Output the [X, Y] coordinate of the center of the cell containing the given text.  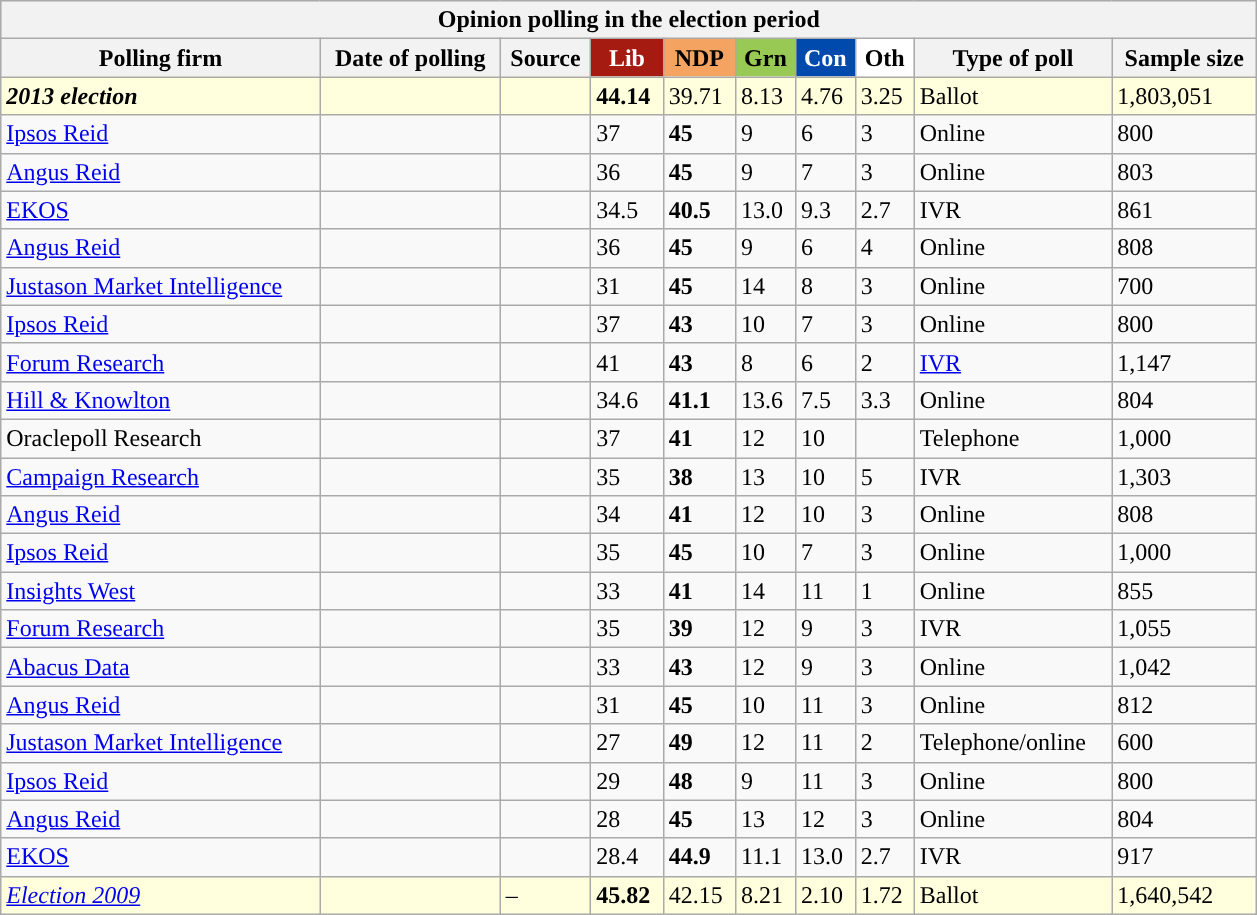
44.9 [699, 857]
Date of polling [410, 58]
1,042 [1184, 667]
Telephone/online [1012, 743]
8.13 [766, 96]
Lib [627, 58]
855 [1184, 591]
27 [627, 743]
Oraclepoll Research [160, 438]
600 [1184, 743]
803 [1184, 172]
Hill & Knowlton [160, 400]
29 [627, 781]
1,640,542 [1184, 895]
34.6 [627, 400]
861 [1184, 210]
Grn [766, 58]
41.1 [699, 400]
34 [627, 515]
7.5 [825, 400]
Con [825, 58]
1,147 [1184, 362]
1 [884, 591]
48 [699, 781]
4 [884, 248]
Oth [884, 58]
39 [699, 629]
1,803,051 [1184, 96]
Type of poll [1012, 58]
49 [699, 743]
1,055 [1184, 629]
Opinion polling in the election period [629, 20]
13.6 [766, 400]
Source [545, 58]
9.3 [825, 210]
34.5 [627, 210]
28.4 [627, 857]
1,303 [1184, 477]
8.21 [766, 895]
– [545, 895]
3.25 [884, 96]
44.14 [627, 96]
1.72 [884, 895]
Sample size [1184, 58]
28 [627, 819]
5 [884, 477]
2013 election [160, 96]
917 [1184, 857]
40.5 [699, 210]
700 [1184, 286]
2.10 [825, 895]
Abacus Data [160, 667]
38 [699, 477]
Election 2009 [160, 895]
3.3 [884, 400]
812 [1184, 705]
Campaign Research [160, 477]
39.71 [699, 96]
11.1 [766, 857]
42.15 [699, 895]
Polling firm [160, 58]
Insights West [160, 591]
NDP [699, 58]
4.76 [825, 96]
45.82 [627, 895]
Telephone [1012, 438]
